Scan for the cell matching the given text and deliver its (x, y) coordinate at center. 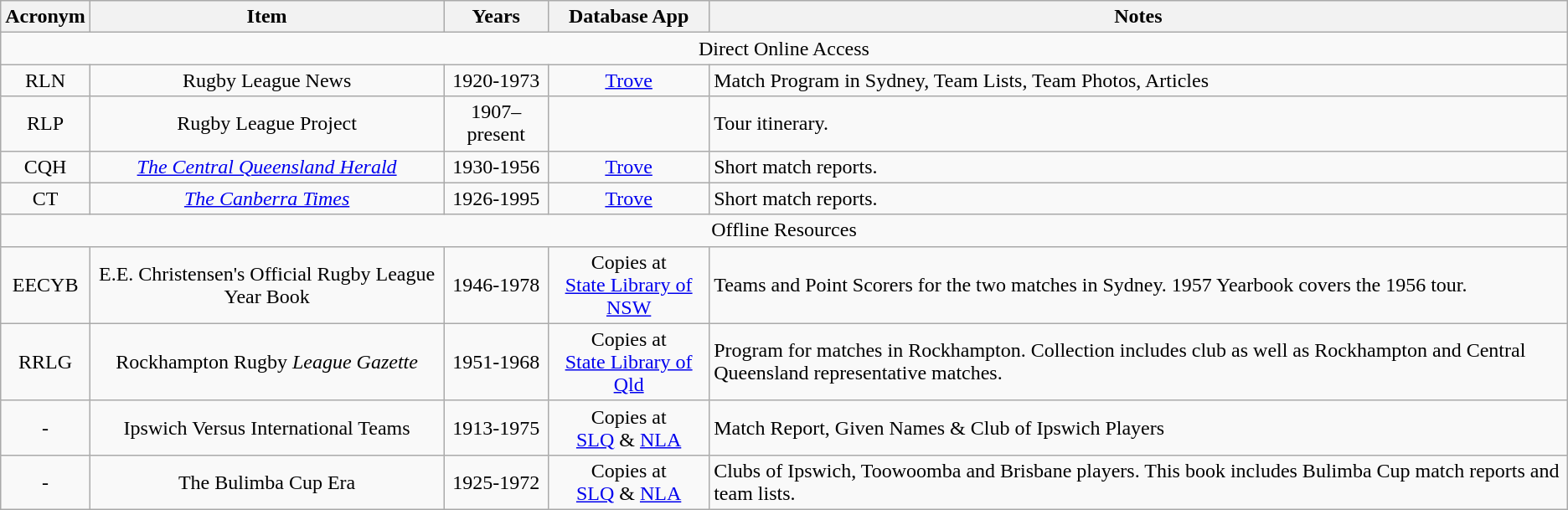
Program for matches in Rockhampton. Collection includes club as well as Rockhampton and Central Queensland representative matches. (1139, 362)
CT (45, 198)
EECYB (45, 285)
1926-1995 (496, 198)
Years (496, 17)
1913-1975 (496, 427)
Rugby League News (266, 80)
Tour itinerary. (1139, 124)
Copies at State Library of NSW (629, 285)
Clubs of Ipswich, Toowoomba and Brisbane players. This book includes Bulimba Cup match reports and team lists. (1139, 482)
Offline Resources (784, 230)
CQH (45, 167)
Database App (629, 17)
E.E. Christensen's Official Rugby League Year Book (266, 285)
The Canberra Times (266, 198)
1951-1968 (496, 362)
Direct Online Access (784, 49)
1920-1973 (496, 80)
The Bulimba Cup Era (266, 482)
Teams and Point Scorers for the two matches in Sydney. 1957 Yearbook covers the 1956 tour. (1139, 285)
RRLG (45, 362)
1907–present (496, 124)
Match Program in Sydney, Team Lists, Team Photos, Articles (1139, 80)
Acronym (45, 17)
Item (266, 17)
Rugby League Project (266, 124)
The Central Queensland Herald (266, 167)
1930-1956 (496, 167)
Rockhampton Rugby League Gazette (266, 362)
Notes (1139, 17)
1946-1978 (496, 285)
RLN (45, 80)
RLP (45, 124)
Ipswich Versus International Teams (266, 427)
Copies at State Library of Qld (629, 362)
Match Report, Given Names & Club of Ipswich Players (1139, 427)
1925-1972 (496, 482)
